From the cell containing the given text, extract its center point as [x, y] coordinate. 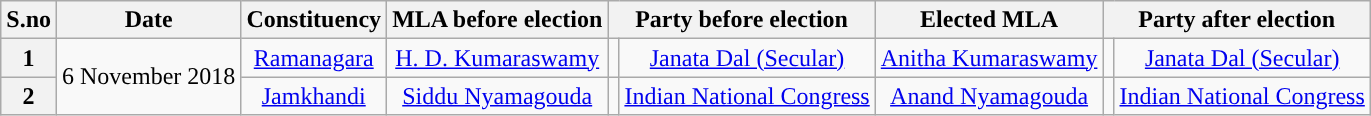
Anitha Kumaraswamy [989, 58]
Ramanagara [314, 58]
S.no [29, 20]
Party after election [1236, 20]
Elected MLA [989, 20]
Jamkhandi [314, 96]
Siddu Nyamagouda [498, 96]
Date [149, 20]
Constituency [314, 20]
Anand Nyamagouda [989, 96]
1 [29, 58]
H. D. Kumaraswamy [498, 58]
6 November 2018 [149, 77]
MLA before election [498, 20]
2 [29, 96]
Party before election [742, 20]
